Extract the (X, Y) coordinate from the center of the cell holding the provided text.  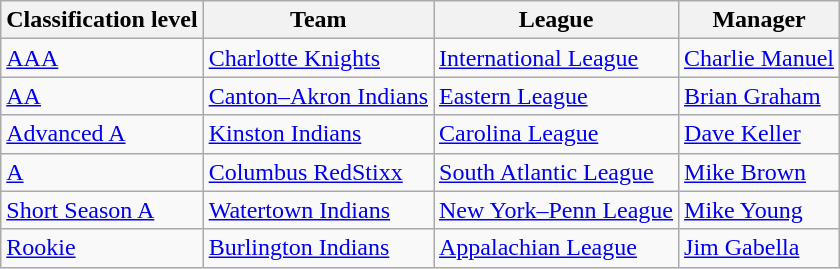
Carolina League (556, 134)
Appalachian League (556, 248)
Jim Gabella (760, 248)
Team (318, 20)
Brian Graham (760, 96)
South Atlantic League (556, 172)
Manager (760, 20)
Dave Keller (760, 134)
International League (556, 58)
New York–Penn League (556, 210)
Charlotte Knights (318, 58)
Burlington Indians (318, 248)
Short Season A (102, 210)
Rookie (102, 248)
League (556, 20)
A (102, 172)
Eastern League (556, 96)
Canton–Akron Indians (318, 96)
Charlie Manuel (760, 58)
Mike Young (760, 210)
Advanced A (102, 134)
AAA (102, 58)
AA (102, 96)
Watertown Indians (318, 210)
Mike Brown (760, 172)
Kinston Indians (318, 134)
Columbus RedStixx (318, 172)
Classification level (102, 20)
